Identify which cell holds the provided text, then report its [x, y] central coordinate. 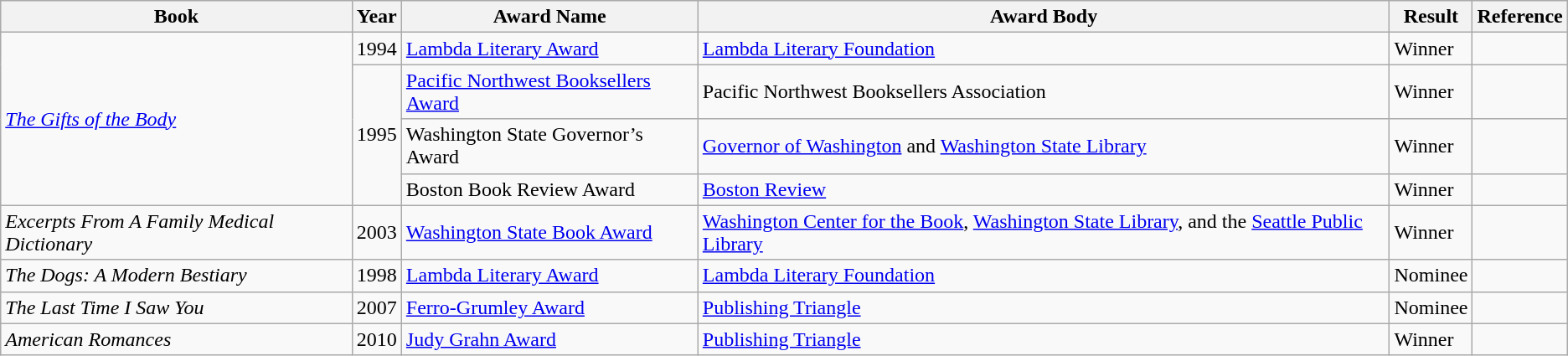
Award Body [1044, 17]
1998 [377, 276]
Result [1431, 17]
Reference [1519, 17]
Governor of Washington and Washington State Library [1044, 146]
Pacific Northwest Booksellers Association [1044, 92]
Washington State Governor’s Award [549, 146]
Boston Book Review Award [549, 189]
American Romances [177, 339]
The Last Time I Saw You [177, 307]
1994 [377, 49]
Year [377, 17]
2010 [377, 339]
Boston Review [1044, 189]
Book [177, 17]
Excerpts From A Family Medical Dictionary [177, 233]
2003 [377, 233]
Washington Center for the Book, Washington State Library, and the Seattle Public Library [1044, 233]
Judy Grahn Award [549, 339]
Pacific Northwest Booksellers Award [549, 92]
Washington State Book Award [549, 233]
The Gifts of the Body [177, 119]
Ferro-Grumley Award [549, 307]
The Dogs: A Modern Bestiary [177, 276]
2007 [377, 307]
Award Name [549, 17]
1995 [377, 135]
